Output the [x, y] coordinate of the center of the cell containing the given text.  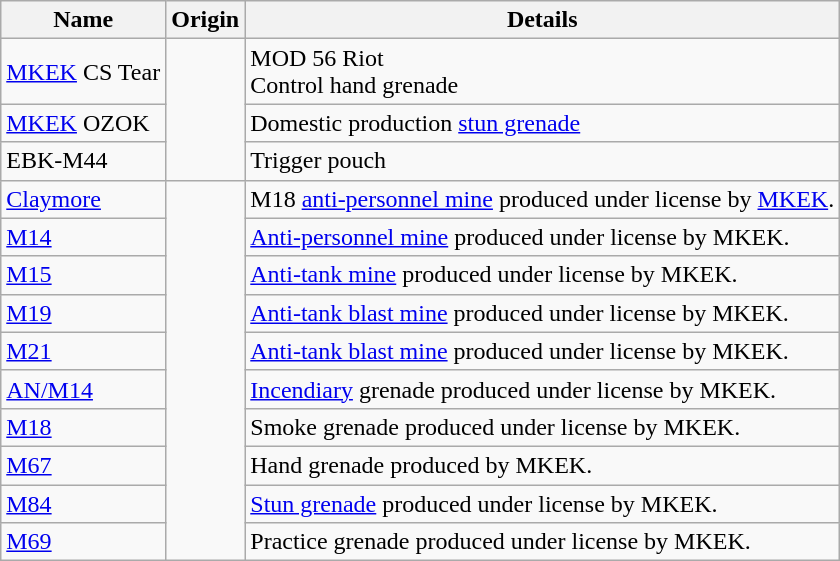
Incendiary grenade produced under license by MKEK. [542, 389]
MKEK CS Tear [84, 72]
Name [84, 20]
Hand grenade produced by MKEK. [542, 465]
MKEK OZOK [84, 123]
M15 [84, 275]
Details [542, 20]
M69 [84, 542]
M19 [84, 313]
M18 anti-personnel mine produced under license by MKEK. [542, 199]
AN/M14 [84, 389]
EBK-M44 [84, 161]
Trigger pouch [542, 161]
Domestic production stun grenade [542, 123]
M67 [84, 465]
Claymore [84, 199]
Anti-tank mine produced under license by MKEK. [542, 275]
M84 [84, 503]
M21 [84, 351]
Practice grenade produced under license by MKEK. [542, 542]
Stun grenade produced under license by MKEK. [542, 503]
M18 [84, 427]
M14 [84, 237]
Smoke grenade produced under license by MKEK. [542, 427]
Origin [206, 20]
Anti-personnel mine produced under license by MKEK. [542, 237]
MOD 56 RiotControl hand grenade [542, 72]
